Search for the cell housing the specified text and yield its [X, Y] center coordinate. 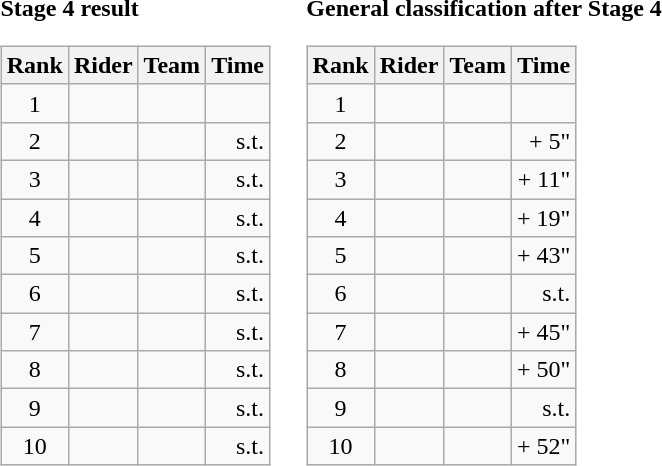
+ 52" [543, 446]
+ 45" [543, 332]
+ 43" [543, 256]
+ 5" [543, 141]
+ 50" [543, 370]
+ 11" [543, 179]
+ 19" [543, 217]
